Determine the (x, y) coordinate at the center of the cell enclosing the given text.  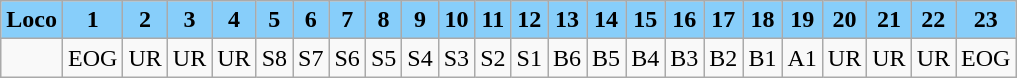
7 (347, 20)
1 (92, 20)
18 (762, 20)
11 (493, 20)
S2 (493, 58)
B6 (568, 58)
17 (724, 20)
S3 (456, 58)
3 (189, 20)
14 (606, 20)
B1 (762, 58)
6 (311, 20)
Loco (32, 20)
23 (986, 20)
S1 (529, 58)
B2 (724, 58)
21 (889, 20)
8 (383, 20)
22 (933, 20)
B5 (606, 58)
20 (844, 20)
19 (802, 20)
15 (646, 20)
16 (684, 20)
13 (568, 20)
12 (529, 20)
S6 (347, 58)
S4 (420, 58)
2 (145, 20)
5 (274, 20)
4 (234, 20)
10 (456, 20)
S5 (383, 58)
A1 (802, 58)
9 (420, 20)
B4 (646, 58)
S7 (311, 58)
B3 (684, 58)
S8 (274, 58)
